Provide the [X, Y] coordinate of the cell's center where the given text is located.  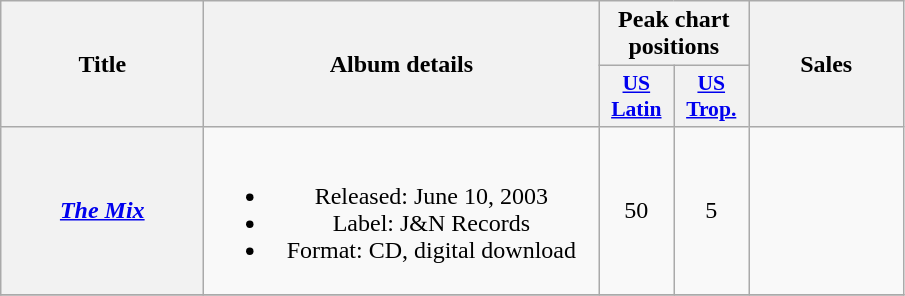
Peak chart positions [674, 34]
Album details [402, 64]
The Mix [102, 210]
50 [636, 210]
Title [102, 64]
Released: June 10, 2003Label: J&N RecordsFormat: CD, digital download [402, 210]
USLatin [636, 96]
USTrop. [712, 96]
5 [712, 210]
Sales [826, 64]
